From the cell containing the given text, extract its center point as [X, Y] coordinate. 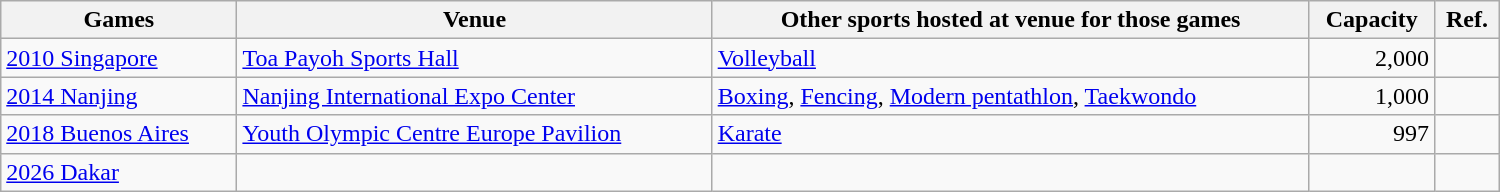
2,000 [1372, 58]
Games [119, 20]
2010 Singapore [119, 58]
Toa Payoh Sports Hall [474, 58]
2014 Nanjing [119, 96]
Nanjing International Expo Center [474, 96]
Youth Olympic Centre Europe Pavilion [474, 134]
Volleyball [1010, 58]
Capacity [1372, 20]
997 [1372, 134]
Ref. [1468, 20]
Karate [1010, 134]
1,000 [1372, 96]
2026 Dakar [119, 172]
2018 Buenos Aires [119, 134]
Other sports hosted at venue for those games [1010, 20]
Boxing, Fencing, Modern pentathlon, Taekwondo [1010, 96]
Venue [474, 20]
